Identify which cell holds the provided text, then report its (x, y) central coordinate. 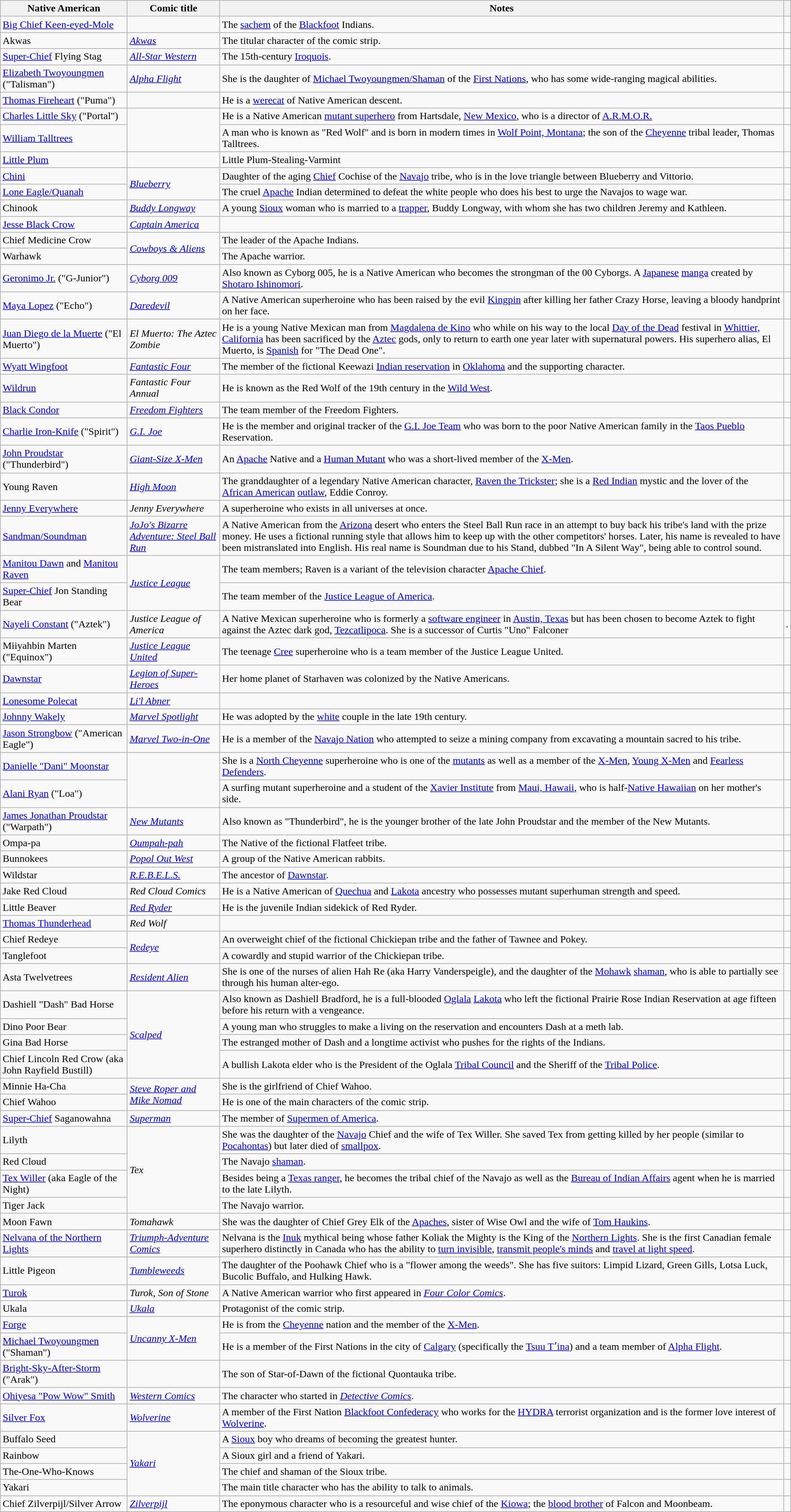
Cowboys & Aliens (173, 248)
Bunnokees (64, 859)
Resident Alien (173, 978)
Her home planet of Starhaven was colonized by the Native Americans. (502, 679)
Black Condor (64, 410)
Superman (173, 1118)
Super-Chief Saganowahna (64, 1118)
Lonesome Polecat (64, 701)
The estranged mother of Dash and a longtime activist who pushes for the rights of the Indians. (502, 1043)
Red Wolf (173, 923)
The chief and shaman of the Sioux tribe. (502, 1471)
Juan Diego de la Muerte ("El Muerto") (64, 339)
Thomas Thunderhead (64, 923)
She is the daughter of Michael Twoyoungmen/Shaman of the First Nations, who has some wide-ranging magical abilities. (502, 79)
James Jonathan Proudstar ("Warpath") (64, 821)
A member of the First Nation Blackfoot Confederacy who works for the HYDRA terrorist organization and is the former love interest of Wolverine. (502, 1418)
She was the daughter of Chief Grey Elk of the Apaches, sister of Wise Owl and the wife of Tom Haukins. (502, 1221)
Giant-Size X-Men (173, 459)
Chinook (64, 208)
Miiyahbin Marten ("Equinox") (64, 651)
Charles Little Sky ("Portal") (64, 116)
Comic title (173, 8)
The sachem of the Blackfoot Indians. (502, 25)
The team member of the Justice League of America. (502, 597)
Freedom Fighters (173, 410)
Silver Fox (64, 1418)
Red Cloud Comics (173, 891)
Danielle "Dani" Moonstar (64, 766)
All-Star Western (173, 57)
Fantastic Four (173, 366)
Dawnstar (64, 679)
An Apache Native and a Human Mutant who was a short-lived member of the X-Men. (502, 459)
Scalped (173, 1035)
The team member of the Freedom Fighters. (502, 410)
Super-Chief Jon Standing Bear (64, 597)
Chief Zilverpijl/Silver Arrow (64, 1504)
The member of Supermen of America. (502, 1118)
He is known as the Red Wolf of the 19th century in the Wild West. (502, 388)
Western Comics (173, 1396)
The 15th-century Iroquois. (502, 57)
The team members; Raven is a variant of the television character Apache Chief. (502, 569)
Rainbow (64, 1455)
He is one of the main characters of the comic strip. (502, 1102)
Legion of Super-Heroes (173, 679)
The member of the fictional Keewazi Indian reservation in Oklahoma and the supporting character. (502, 366)
Dino Poor Bear (64, 1027)
Ompa-pa (64, 843)
Tomahawk (173, 1221)
Bright-Sky-After-Storm ("Arak") (64, 1374)
Tumbleweeds (173, 1271)
Young Raven (64, 487)
He is the juvenile Indian sidekick of Red Ryder. (502, 907)
Wolverine (173, 1418)
The character who started in Detective Comics. (502, 1396)
Daredevil (173, 306)
The cruel Apache Indian determined to defeat the white people who does his best to urge the Navajos to wage war. (502, 192)
Johnny Wakely (64, 717)
Captain America (173, 224)
New Mutants (173, 821)
Michael Twoyoungmen ("Shaman") (64, 1347)
G.I. Joe (173, 432)
Turok (64, 1292)
Buddy Longway (173, 208)
The Native of the fictional Flatfeet tribe. (502, 843)
A cowardly and stupid warrior of the Chickiepan tribe. (502, 955)
A Sioux boy who dreams of becoming the greatest hunter. (502, 1439)
She is the girlfriend of Chief Wahoo. (502, 1086)
Also known as "Thunderbird", he is the younger brother of the late John Proudstar and the member of the New Mutants. (502, 821)
Justice League (173, 583)
A Native American warrior who first appeared in Four Color Comics. (502, 1292)
Little Beaver (64, 907)
. (787, 624)
Jake Red Cloud (64, 891)
Alpha Flight (173, 79)
Red Ryder (173, 907)
Manitou Dawn and Manitou Raven (64, 569)
Lone Eagle/Quanah (64, 192)
Chief Redeye (64, 939)
Asta Twelvetrees (64, 978)
Lilyth (64, 1140)
He is a Native American mutant superhero from Hartsdale, New Mexico, who is a director of A.R.M.O.R. (502, 116)
Alani Ryan ("Loa") (64, 793)
Native American (64, 8)
William Talltrees (64, 138)
An overweight chief of the fictional Chickiepan tribe and the father of Tawnee and Pokey. (502, 939)
Forge (64, 1325)
Moon Fawn (64, 1221)
High Moon (173, 487)
He is a member of the First Nations in the city of Calgary (specifically the Tsuu Tʼina) and a team member of Alpha Flight. (502, 1347)
He is from the Cheyenne nation and the member of the X-Men. (502, 1325)
A young man who struggles to make a living on the reservation and encounters Dash at a meth lab. (502, 1027)
A Sioux girl and a friend of Yakari. (502, 1455)
Jason Strongbow ("American Eagle") (64, 738)
The Navajo warrior. (502, 1205)
Turok, Son of Stone (173, 1292)
He is the member and original tracker of the G.I. Joe Team who was born to the poor Native American family in the Taos Pueblo Reservation. (502, 432)
Chini (64, 176)
He is a Native American of Quechua and Lakota ancestry who possesses mutant superhuman strength and speed. (502, 891)
Maya Lopez ("Echo") (64, 306)
Justice League United (173, 651)
Chief Wahoo (64, 1102)
Super-Chief Flying Stag (64, 57)
Big Chief Keen-eyed-Mole (64, 25)
Elizabeth Twoyoungmen ("Talisman") (64, 79)
Nelvana of the Northern Lights (64, 1243)
The Apache warrior. (502, 256)
Wildstar (64, 875)
R.E.B.E.L.S. (173, 875)
Charlie Iron-Knife ("Spirit") (64, 432)
The teenage Cree superheroine who is a team member of the Justice League United. (502, 651)
A young Sioux woman who is married to a trapper, Buddy Longway, with whom she has two children Jeremy and Kathleen. (502, 208)
Jesse Black Crow (64, 224)
Steve Roper and Mike Nomad (173, 1094)
Thomas Fireheart ("Puma") (64, 100)
A man who is known as "Red Wolf" and is born in modern times in Wolf Point, Montana; the son of the Cheyenne tribal leader, Thomas Talltrees. (502, 138)
Li'l Abner (173, 701)
Geronimo Jr. ("G-Junior") (64, 278)
Sandman/Soundman (64, 536)
Fantastic Four Annual (173, 388)
Uncanny X-Men (173, 1338)
John Proudstar ("Thunderbird") (64, 459)
A Native American superheroine who has been raised by the evil Kingpin after killing her father Crazy Horse, leaving a bloody handprint on her face. (502, 306)
Little Plum-Stealing-Varmint (502, 160)
The ancestor of Dawnstar. (502, 875)
Gina Bad Horse (64, 1043)
A bullish Lakota elder who is the President of the Oglala Tribal Council and the Sheriff of the Tribal Police. (502, 1065)
Tex Willer (aka Eagle of the Night) (64, 1184)
Notes (502, 8)
Marvel Spotlight (173, 717)
A superheroine who exists in all universes at once. (502, 508)
Tiger Jack (64, 1205)
A group of the Native American rabbits. (502, 859)
Zilverpijl (173, 1504)
The son of Star-of-Dawn of the fictional Quontauka tribe. (502, 1374)
Tanglefoot (64, 955)
Triumph-Adventure Comics (173, 1243)
The Navajo shaman. (502, 1162)
Ohiyesa "Pow Wow" Smith (64, 1396)
Little Plum (64, 160)
Daughter of the aging Chief Cochise of the Navajo tribe, who is in the love triangle between Blueberry and Vittorio. (502, 176)
Warhawk (64, 256)
Redeye (173, 947)
Buffalo Seed (64, 1439)
Wildrun (64, 388)
The eponymous character who is a resourceful and wise chief of the Kiowa; the blood brother of Falcon and Moonbeam. (502, 1504)
Justice League of America (173, 624)
Little Pigeon (64, 1271)
He is a member of the Navajo Nation who attempted to seize a mining company from excavating a mountain sacred to his tribe. (502, 738)
The main title character who has the ability to talk to animals. (502, 1487)
The-One-Who-Knows (64, 1471)
Protagonist of the comic strip. (502, 1309)
Popol Out West (173, 859)
She is a North Cheyenne superheroine who is one of the mutants as well as a member of the X-Men, Young X-Men and Fearless Defenders. (502, 766)
Red Cloud (64, 1162)
Chief Medicine Crow (64, 240)
El Muerto: The Aztec Zombie (173, 339)
Wyatt Wingfoot (64, 366)
Nayeli Constant ("Aztek") (64, 624)
The titular character of the comic strip. (502, 41)
Tex (173, 1170)
Dashiell "Dash" Bad Horse (64, 1005)
JoJo's Bizarre Adventure: Steel Ball Run (173, 536)
Blueberry (173, 184)
Chief Lincoln Red Crow (aka John Rayfield Bustill) (64, 1065)
Cyborg 009 (173, 278)
Marvel Two-in-One (173, 738)
A surfing mutant superheroine and a student of the Xavier Institute from Maui, Hawaii, who is half-Native Hawaiian on her mother's side. (502, 793)
He was adopted by the white couple in the late 19th century. (502, 717)
He is a werecat of Native American descent. (502, 100)
Minnie Ha-Cha (64, 1086)
The leader of the Apache Indians. (502, 240)
Oumpah-pah (173, 843)
Also known as Cyborg 005, he is a Native American who becomes the strongman of the 00 Cyborgs. A Japanese manga created by Shotaro Ishinomori. (502, 278)
